From the cell containing the given text, extract its center point as (X, Y) coordinate. 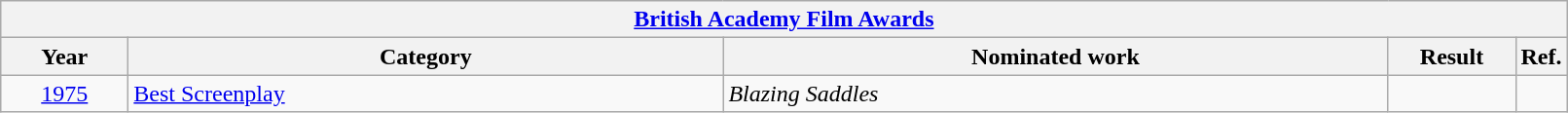
British Academy Film Awards (784, 19)
Year (64, 56)
Ref. (1542, 56)
1975 (64, 94)
Nominated work (1055, 56)
Best Screenplay (426, 94)
Blazing Saddles (1055, 94)
Result (1452, 56)
Category (426, 56)
